Output the (X, Y) coordinate of the center of the cell containing the given text.  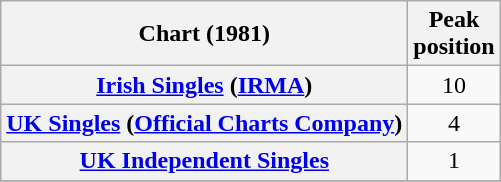
Chart (1981) (204, 34)
4 (454, 123)
UK Independent Singles (204, 161)
Peakposition (454, 34)
Irish Singles (IRMA) (204, 85)
UK Singles (Official Charts Company) (204, 123)
10 (454, 85)
1 (454, 161)
